Find where the given text appears and provide that cell's center as [X, Y] coordinate. 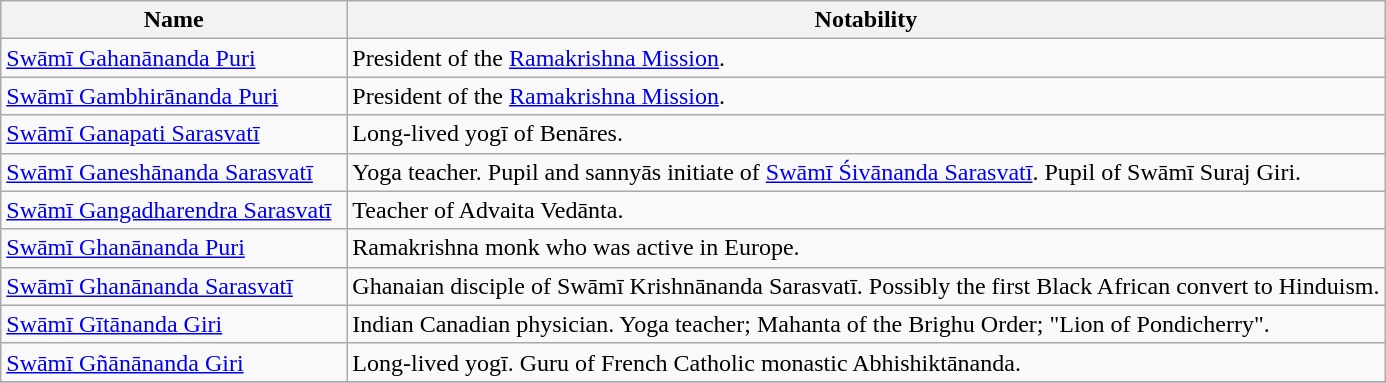
Name [174, 20]
Long-lived yogī of Benāres. [866, 134]
Swāmī Ganeshānanda Sarasvatī [174, 172]
Teacher of Advaita Vedānta. [866, 210]
Swāmī Gambhirānanda Puri [174, 96]
Swāmī Gahanānanda Puri [174, 58]
Ghanaian disciple of Swāmī Krishnānanda Sarasvatī. Possibly the first Black African convert to Hinduism. [866, 286]
Indian Canadian physician. Yoga teacher; Mahanta of the Brighu Order; "Lion of Pondicherry". [866, 324]
Notability [866, 20]
Ramakrishna monk who was active in Europe. [866, 248]
Swāmī Gītānanda Giri [174, 324]
Swāmī Ghanānanda Puri [174, 248]
Swāmī Ganapati Sarasvatī [174, 134]
Swāmī Gangadharendra Sarasvatī [174, 210]
Long-lived yogī. Guru of French Catholic monastic Abhishiktānanda. [866, 362]
Swāmī Ghanānanda Sarasvatī [174, 286]
Swāmī Gñānānanda Giri [174, 362]
Yoga teacher. Pupil and sannyās initiate of Swāmī Śivānanda Sarasvatī. Pupil of Swāmī Suraj Giri. [866, 172]
